Find where the given text appears and provide that cell's center as [X, Y] coordinate. 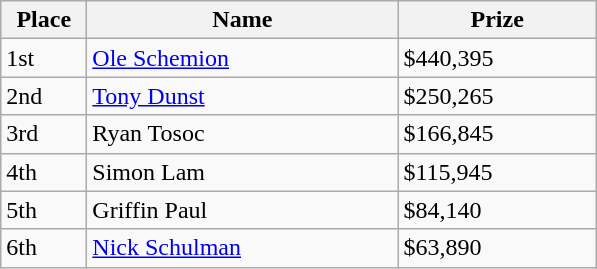
Simon Lam [242, 172]
$250,265 [498, 96]
6th [44, 248]
Tony Dunst [242, 96]
2nd [44, 96]
5th [44, 210]
Ryan Tosoc [242, 134]
$115,945 [498, 172]
$440,395 [498, 58]
Place [44, 20]
Nick Schulman [242, 248]
1st [44, 58]
$166,845 [498, 134]
3rd [44, 134]
Prize [498, 20]
$63,890 [498, 248]
4th [44, 172]
Griffin Paul [242, 210]
$84,140 [498, 210]
Ole Schemion [242, 58]
Name [242, 20]
